Find where the given text appears and provide that cell's center as [X, Y] coordinate. 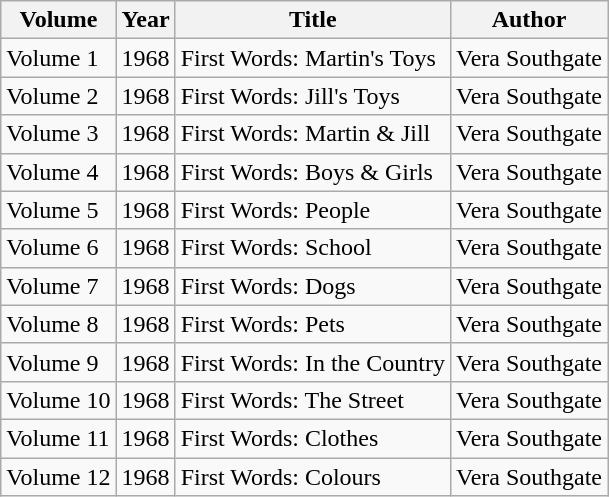
First Words: The Street [312, 400]
First Words: Clothes [312, 438]
Year [146, 20]
Volume 4 [58, 172]
Volume 10 [58, 400]
Volume 12 [58, 477]
First Words: Dogs [312, 286]
First Words: School [312, 248]
First Words: Martin's Toys [312, 58]
Volume 8 [58, 324]
First Words: Pets [312, 324]
Volume 11 [58, 438]
Author [528, 20]
First Words: Jill's Toys [312, 96]
First Words: People [312, 210]
Volume 6 [58, 248]
First Words: In the Country [312, 362]
Volume 9 [58, 362]
Title [312, 20]
Volume 1 [58, 58]
First Words: Colours [312, 477]
Volume 2 [58, 96]
First Words: Boys & Girls [312, 172]
Volume 5 [58, 210]
Volume [58, 20]
Volume 7 [58, 286]
Volume 3 [58, 134]
First Words: Martin & Jill [312, 134]
